Search for the cell housing the specified text and yield its [x, y] center coordinate. 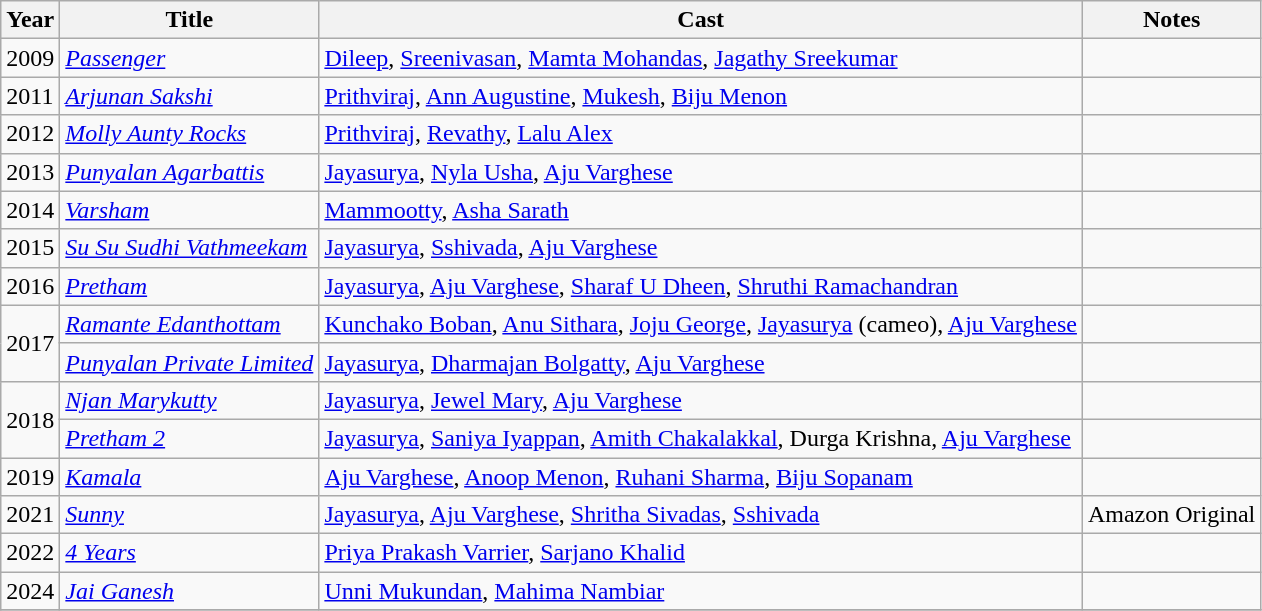
Punyalan Private Limited [190, 362]
Jayasurya, Jewel Mary, Aju Varghese [701, 400]
Cast [701, 20]
Prithviraj, Revathy, Lalu Alex [701, 134]
Unni Mukundan, Mahima Nambiar [701, 591]
Molly Aunty Rocks [190, 134]
2013 [30, 172]
Ramante Edanthottam [190, 324]
2015 [30, 248]
Punyalan Agarbattis [190, 172]
2022 [30, 553]
2017 [30, 343]
Jayasurya, Dharmajan Bolgatty, Aju Varghese [701, 362]
Year [30, 20]
Sunny [190, 515]
Varsham [190, 210]
Notes [1171, 20]
Aju Varghese, Anoop Menon, Ruhani Sharma, Biju Sopanam [701, 477]
Dileep, Sreenivasan, Mamta Mohandas, Jagathy Sreekumar [701, 58]
Jai Ganesh [190, 591]
Mammootty, Asha Sarath [701, 210]
Jayasurya, Aju Varghese, Sharaf U Dheen, Shruthi Ramachandran [701, 286]
Su Su Sudhi Vathmeekam [190, 248]
2024 [30, 591]
4 Years [190, 553]
2021 [30, 515]
Passenger [190, 58]
Pretham [190, 286]
Kamala [190, 477]
Jayasurya, Nyla Usha, Aju Varghese [701, 172]
2009 [30, 58]
Arjunan Sakshi [190, 96]
Njan Marykutty [190, 400]
2012 [30, 134]
Kunchako Boban, Anu Sithara, Joju George, Jayasurya (cameo), Aju Varghese [701, 324]
Jayasurya, Saniya Iyappan, Amith Chakalakkal, Durga Krishna, Aju Varghese [701, 438]
2019 [30, 477]
2011 [30, 96]
Jayasurya, Aju Varghese, Shritha Sivadas, Sshivada [701, 515]
2016 [30, 286]
Jayasurya, Sshivada, Aju Varghese [701, 248]
Priya Prakash Varrier, Sarjano Khalid [701, 553]
Title [190, 20]
2018 [30, 419]
Pretham 2 [190, 438]
2014 [30, 210]
Amazon Original [1171, 515]
Prithviraj, Ann Augustine, Mukesh, Biju Menon [701, 96]
